Identify which cell holds the provided text, then report its [X, Y] central coordinate. 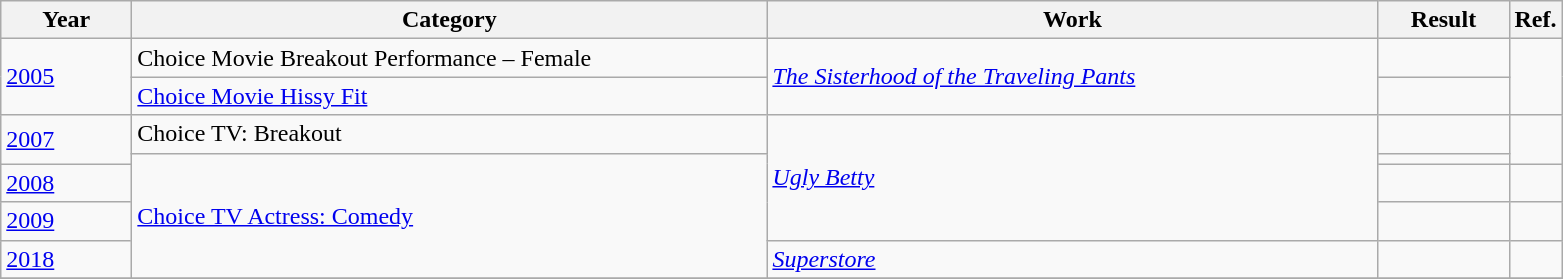
Superstore [1072, 259]
Choice Movie Breakout Performance – Female [450, 58]
2005 [66, 77]
Choice TV Actress: Comedy [450, 216]
2007 [66, 140]
Year [66, 20]
The Sisterhood of the Traveling Pants [1072, 77]
Ref. [1536, 20]
2008 [66, 183]
Category [450, 20]
Ugly Betty [1072, 178]
Work [1072, 20]
Choice Movie Hissy Fit [450, 96]
Result [1444, 20]
2018 [66, 259]
Choice TV: Breakout [450, 134]
2009 [66, 221]
